Pinpoint the cell where the given text exists, returning its (x, y) midpoint coordinate. 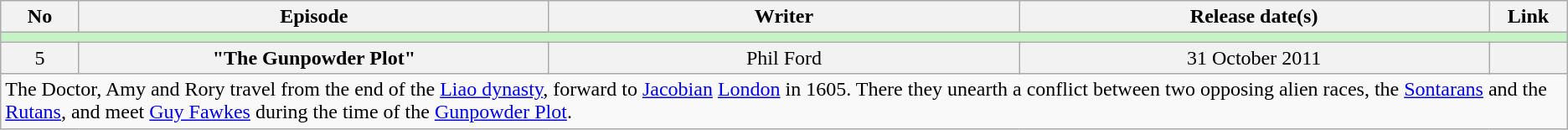
"The Gunpowder Plot" (313, 58)
Phil Ford (784, 58)
Writer (784, 17)
Episode (313, 17)
5 (40, 58)
Release date(s) (1255, 17)
Link (1529, 17)
No (40, 17)
31 October 2011 (1255, 58)
